Find where the given text appears and provide that cell's center as [X, Y] coordinate. 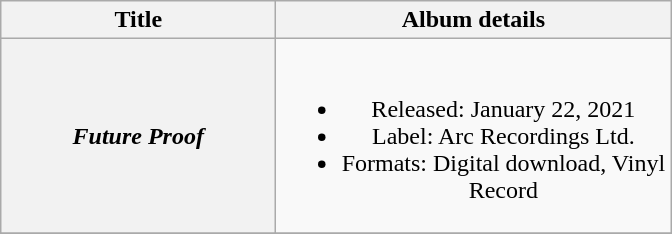
Album details [474, 20]
Future Proof [138, 136]
Title [138, 20]
Released: January 22, 2021Label: Arc Recordings Ltd.Formats: Digital download, Vinyl Record [474, 136]
